Return (x, y) of the center of cell containing provided text 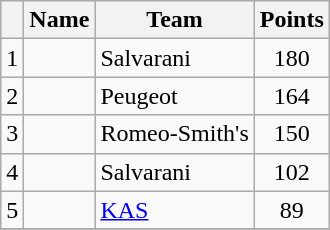
180 (292, 58)
3 (12, 134)
Points (292, 20)
4 (12, 172)
102 (292, 172)
164 (292, 96)
150 (292, 134)
Team (174, 20)
1 (12, 58)
2 (12, 96)
KAS (174, 210)
Name (60, 20)
Peugeot (174, 96)
Romeo-Smith's (174, 134)
89 (292, 210)
5 (12, 210)
